Provide the (x, y) coordinate of the cell's center where the given text is located.  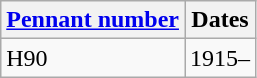
H90 (93, 58)
Pennant number (93, 20)
Dates (220, 20)
1915– (220, 58)
